Identify which cell holds the provided text, then report its [X, Y] central coordinate. 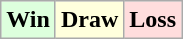
Draw [89, 20]
Win [28, 20]
Loss [153, 20]
